Return the [X, Y] coordinate for the center point of the cell that contains the specified text.  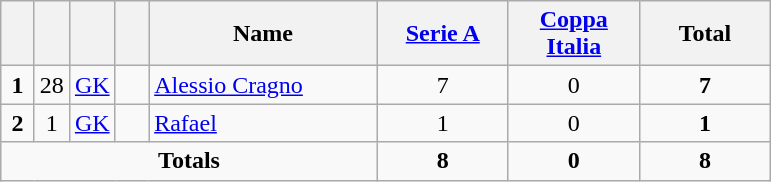
Name [264, 34]
Serie A [442, 34]
28 [52, 85]
Total [704, 34]
Totals [189, 161]
Alessio Cragno [264, 85]
Rafael [264, 123]
2 [18, 123]
Coppa Italia [574, 34]
